Determine the (X, Y) coordinate at the center of the cell enclosing the given text.  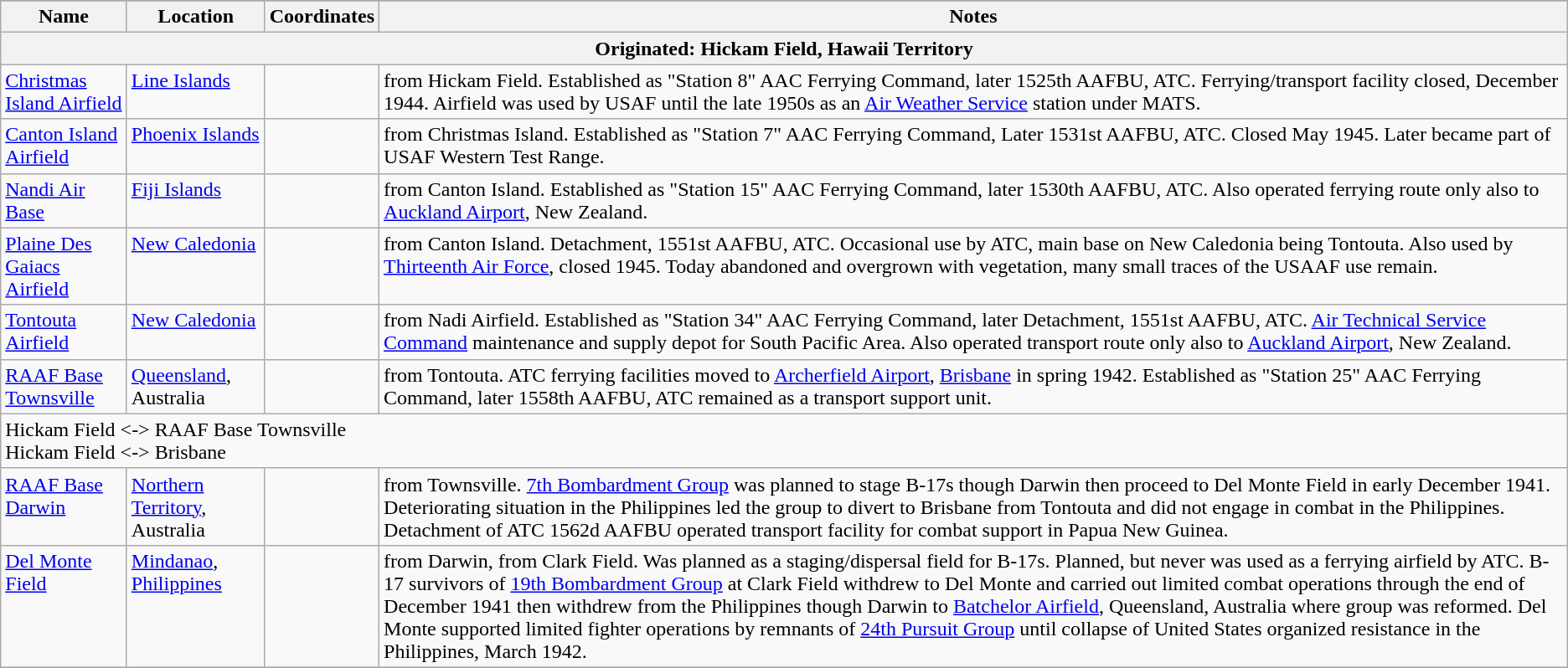
Queensland, Australia (196, 387)
Del Monte Field (64, 606)
Notes (973, 17)
Fiji Islands (196, 201)
Nandi Air Base (64, 201)
Canton Island Airfield (64, 146)
Plaine Des Gaiacs Airfield (64, 266)
Northern Territory, Australia (196, 506)
Hickam Field <-> RAAF Base Townsville Hickam Field <-> Brisbane (784, 440)
RAAF Base Townsville (64, 387)
Originated: Hickam Field, Hawaii Territory (784, 49)
Mindanao, Philippines (196, 606)
Location (196, 17)
Line Islands (196, 92)
Tontouta Airfield (64, 331)
Christmas Island Airfield (64, 92)
RAAF Base Darwin (64, 506)
Phoenix Islands (196, 146)
Name (64, 17)
Coordinates (322, 17)
